From the cell containing the given text, extract its center point as (X, Y) coordinate. 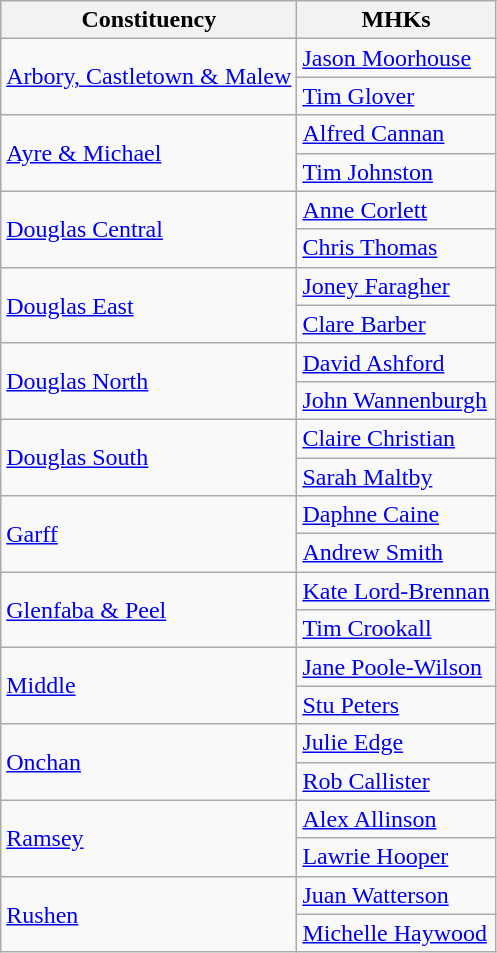
MHKs (396, 20)
Rob Callister (396, 781)
Joney Faragher (396, 286)
Tim Glover (396, 96)
Tim Crookall (396, 629)
John Wannenburgh (396, 400)
Stu Peters (396, 705)
Jason Moorhouse (396, 58)
Douglas Central (149, 229)
Sarah Maltby (396, 477)
Douglas South (149, 457)
Alfred Cannan (396, 134)
Julie Edge (396, 743)
Alex Allinson (396, 819)
Kate Lord-Brennan (396, 591)
Tim Johnston (396, 172)
David Ashford (396, 362)
Glenfaba & Peel (149, 610)
Middle (149, 686)
Chris Thomas (396, 248)
Claire Christian (396, 438)
Onchan (149, 762)
Michelle Haywood (396, 933)
Arbory, Castletown & Malew (149, 77)
Garff (149, 534)
Douglas East (149, 305)
Lawrie Hooper (396, 857)
Anne Corlett (396, 210)
Daphne Caine (396, 515)
Constituency (149, 20)
Jane Poole-Wilson (396, 667)
Andrew Smith (396, 553)
Douglas North (149, 381)
Ramsey (149, 838)
Clare Barber (396, 324)
Juan Watterson (396, 895)
Ayre & Michael (149, 153)
Rushen (149, 914)
